Capture the cell that displays the provided text and extract its (x, y) central coordinate. 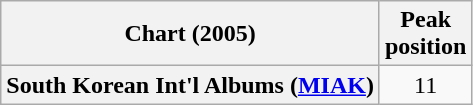
Chart (2005) (190, 34)
11 (425, 85)
Peakposition (425, 34)
South Korean Int'l Albums (MIAK) (190, 85)
